Capture the cell that displays the provided text and extract its (X, Y) central coordinate. 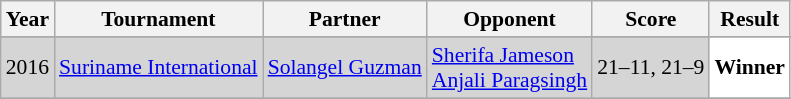
2016 (28, 68)
Year (28, 19)
Sherifa Jameson Anjali Paragsingh (510, 68)
Score (650, 19)
Result (750, 19)
Tournament (158, 19)
Partner (345, 19)
Suriname International (158, 68)
Winner (750, 68)
Opponent (510, 19)
Solangel Guzman (345, 68)
21–11, 21–9 (650, 68)
